Provide the (x, y) coordinate of the cell's center where the given text is located.  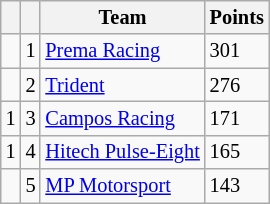
Trident (122, 85)
MP Motorsport (122, 186)
276 (237, 85)
301 (237, 51)
165 (237, 152)
143 (237, 186)
171 (237, 118)
5 (31, 186)
Prema Racing (122, 51)
Campos Racing (122, 118)
2 (31, 85)
Points (237, 17)
Team (122, 17)
3 (31, 118)
4 (31, 152)
Hitech Pulse-Eight (122, 152)
